Find where the given text appears and provide that cell's center as [x, y] coordinate. 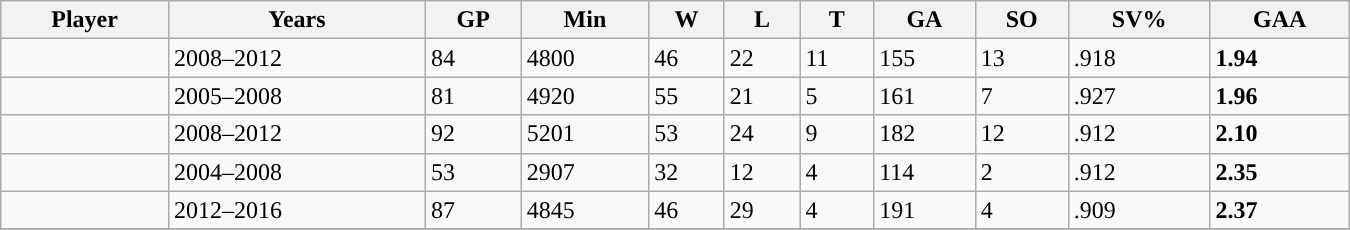
GAA [1280, 20]
2907 [584, 172]
7 [1022, 96]
22 [762, 58]
2.35 [1280, 172]
114 [925, 172]
2004–2008 [296, 172]
5 [837, 96]
GA [925, 20]
2 [1022, 172]
1.94 [1280, 58]
4920 [584, 96]
W [687, 20]
2012–2016 [296, 210]
.909 [1139, 210]
2005–2008 [296, 96]
2.37 [1280, 210]
87 [473, 210]
5201 [584, 134]
29 [762, 210]
84 [473, 58]
4800 [584, 58]
21 [762, 96]
2.10 [1280, 134]
191 [925, 210]
55 [687, 96]
9 [837, 134]
Years [296, 20]
155 [925, 58]
.918 [1139, 58]
SO [1022, 20]
Player [85, 20]
1.96 [1280, 96]
SV% [1139, 20]
13 [1022, 58]
T [837, 20]
161 [925, 96]
81 [473, 96]
Min [584, 20]
24 [762, 134]
GP [473, 20]
32 [687, 172]
92 [473, 134]
182 [925, 134]
L [762, 20]
.927 [1139, 96]
11 [837, 58]
4845 [584, 210]
